Locate the cell with the specified text and output its [x, y] center coordinate. 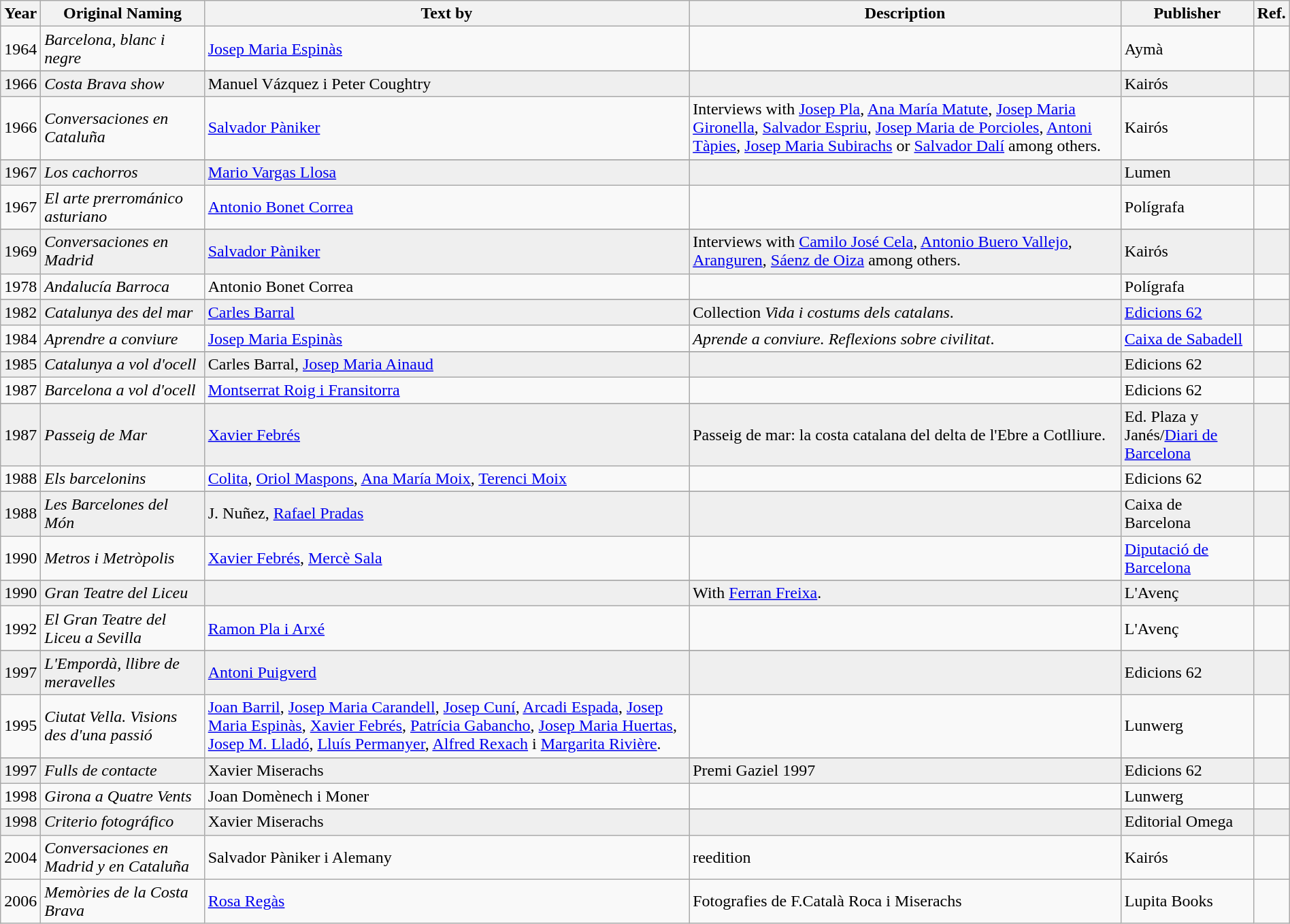
1995 [20, 726]
Carles Barral [446, 312]
Joan Domènech i Moner [446, 796]
Text by [446, 14]
El Gran Teatre del Liceu a Sevilla [122, 629]
Description [905, 14]
Ed. Plaza y Janés/Diari de Barcelona [1187, 434]
1978 [20, 286]
Criterio fotográfico [122, 822]
Ref. [1271, 14]
Ciutat Vella. Visions des d'una passió [122, 726]
Interviews with Camilo José Cela, Antonio Buero Vallejo, Aranguren, Sáenz de Oiza among others. [905, 252]
Catalunya a vol d'ocell [122, 364]
With Ferran Freixa. [905, 593]
Diputació de Barcelona [1187, 558]
Editorial Omega [1187, 822]
Aprendre a conviure [122, 338]
Caixa de Barcelona [1187, 514]
2004 [20, 857]
Metros i Metròpolis [122, 558]
Fulls de contacte [122, 770]
Mario Vargas Llosa [446, 172]
Premi Gaziel 1997 [905, 770]
Catalunya des del mar [122, 312]
Conversaciones en Madrid [122, 252]
2006 [20, 901]
Les Barcelones del Món [122, 514]
Rosa Regàs [446, 901]
J. Nuñez, Rafael Pradas [446, 514]
Caixa de Sabadell [1187, 338]
Los cachorros [122, 172]
Salvador Pàniker i Alemany [446, 857]
Montserrat Roig i Fransitorra [446, 390]
1984 [20, 338]
Collection Vida i costums dels catalans. [905, 312]
Lumen [1187, 172]
Memòries de la Costa Brava [122, 901]
1964 [20, 49]
Manuel Vázquez i Peter Coughtry [446, 84]
Xavier Febrés [446, 434]
Fotografies de F.Català Roca i Miserachs [905, 901]
Barcelona a vol d'ocell [122, 390]
Passeig de mar: la costa catalana del delta de l'Ebre a Cotlliure. [905, 434]
Girona a Quatre Vents [122, 796]
Colita, Oriol Maspons, Ana María Moix, Terenci Moix [446, 479]
Conversaciones en Madrid y en Cataluña [122, 857]
Carles Barral, Josep Maria Ainaud [446, 364]
Antoni Puigverd [446, 672]
Aprende a conviure. Reflexions sobre civilitat. [905, 338]
1969 [20, 252]
Costa Brava show [122, 84]
Xavier Febrés, Mercè Sala [446, 558]
L'Empordà, llibre de meravelles [122, 672]
Barcelona, blanc i negre [122, 49]
Conversaciones en Cataluña [122, 128]
1985 [20, 364]
Els barcelonins [122, 479]
Publisher [1187, 14]
Aymà [1187, 49]
Andalucía Barroca [122, 286]
Ramon Pla i Arxé [446, 629]
1992 [20, 629]
Passeig de Mar [122, 434]
Original Naming [122, 14]
Gran Teatre del Liceu [122, 593]
El arte prerrománico asturiano [122, 207]
1982 [20, 312]
Lupita Books [1187, 901]
reedition [905, 857]
Year [20, 14]
